From the cell containing the given text, extract its center point as [x, y] coordinate. 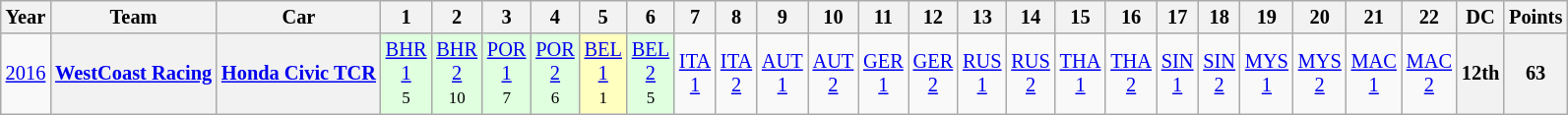
63 [1536, 74]
11 [883, 17]
9 [783, 17]
BHR210 [457, 74]
AUT2 [834, 74]
17 [1177, 17]
6 [651, 17]
Honda Civic TCR [299, 74]
5 [603, 17]
MAC2 [1429, 74]
10 [834, 17]
MYS1 [1267, 74]
18 [1219, 17]
16 [1131, 17]
ITA1 [695, 74]
12 [933, 17]
19 [1267, 17]
3 [506, 17]
GER2 [933, 74]
THA1 [1081, 74]
Year [26, 17]
4 [555, 17]
POR26 [555, 74]
8 [736, 17]
14 [1030, 17]
RUS1 [982, 74]
7 [695, 17]
BEL11 [603, 74]
GER1 [883, 74]
1 [407, 17]
ITA2 [736, 74]
13 [982, 17]
Car [299, 17]
WestCoast Racing [134, 74]
15 [1081, 17]
THA2 [1131, 74]
DC [1480, 17]
Team [134, 17]
2 [457, 17]
POR17 [506, 74]
Points [1536, 17]
21 [1374, 17]
SIN2 [1219, 74]
12th [1480, 74]
SIN1 [1177, 74]
AUT1 [783, 74]
20 [1320, 17]
22 [1429, 17]
BEL25 [651, 74]
BHR15 [407, 74]
MYS2 [1320, 74]
MAC1 [1374, 74]
RUS2 [1030, 74]
2016 [26, 74]
